Return (X, Y) of the center of cell containing provided text 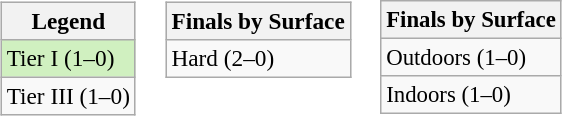
Tier III (1–0) (68, 96)
Tier I (1–0) (68, 58)
Outdoors (1–0) (471, 58)
Indoors (1–0) (471, 95)
Hard (2–0) (258, 58)
Legend (68, 21)
